Output the [x, y] coordinate of the center of the cell containing the given text.  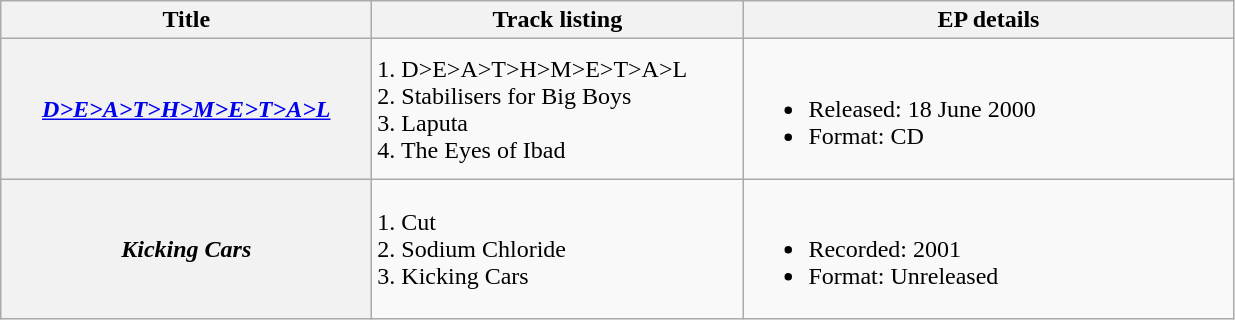
1. D>E>A>T>H>M>E>T>A>L2. Stabilisers for Big Boys3. Laputa4. The Eyes of Ibad [558, 109]
Title [186, 20]
Released: 18 June 2000Format: CD [988, 109]
Recorded: 2001Format: Unreleased [988, 249]
D>E>A>T>H>M>E>T>A>L [186, 109]
1. Cut2. Sodium Chloride3. Kicking Cars [558, 249]
Track listing [558, 20]
Kicking Cars [186, 249]
EP details [988, 20]
